Detect which cell encompasses the target text, then output its (x, y) center coordinate. 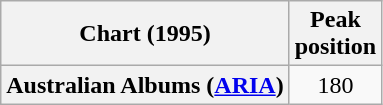
Australian Albums (ARIA) (145, 85)
180 (335, 85)
Chart (1995) (145, 34)
Peakposition (335, 34)
